Provide the [x, y] coordinate of the cell's center where the given text is located.  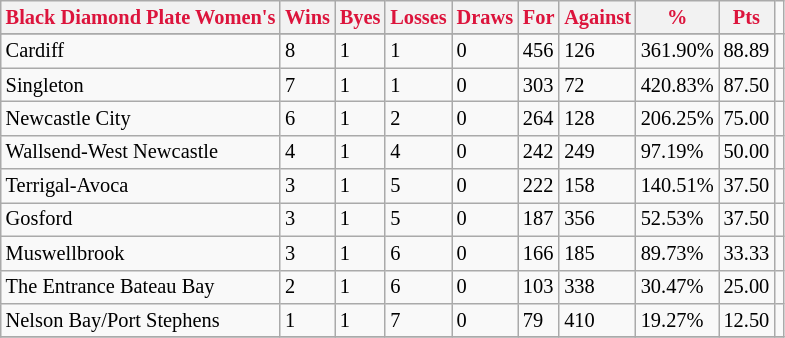
52.53% [678, 219]
25.00 [747, 287]
Wins [308, 17]
Draws [485, 17]
Byes [360, 17]
72 [598, 85]
249 [598, 152]
8 [308, 51]
For [538, 17]
Wallsend-West Newcastle [140, 152]
103 [538, 287]
89.73% [678, 253]
12.50 [747, 320]
140.51% [678, 186]
206.25% [678, 118]
75.00 [747, 118]
410 [598, 320]
Gosford [140, 219]
264 [538, 118]
88.89 [747, 51]
356 [598, 219]
242 [538, 152]
79 [538, 320]
222 [538, 186]
338 [598, 287]
97.19% [678, 152]
Terrigal-Avoca [140, 186]
361.90% [678, 51]
19.27% [678, 320]
50.00 [747, 152]
87.50 [747, 85]
30.47% [678, 287]
Newcastle City [140, 118]
Losses [418, 17]
Singleton [140, 85]
303 [538, 85]
Muswellbrook [140, 253]
166 [538, 253]
Cardiff [140, 51]
33.33 [747, 253]
456 [538, 51]
158 [598, 186]
185 [598, 253]
187 [538, 219]
Against [598, 17]
420.83% [678, 85]
Pts [747, 17]
Black Diamond Plate Women's [140, 17]
126 [598, 51]
The Entrance Bateau Bay [140, 287]
% [678, 17]
Nelson Bay/Port Stephens [140, 320]
128 [598, 118]
